Find where the given text appears and provide that cell's center as [x, y] coordinate. 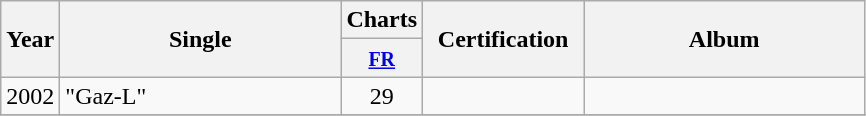
Year [30, 39]
FR [382, 58]
Album [724, 39]
29 [382, 96]
2002 [30, 96]
Charts [382, 20]
"Gaz-L" [200, 96]
Certification [504, 39]
Single [200, 39]
